For the text-containing cell, return its midpoint in [x, y] coordinate format. 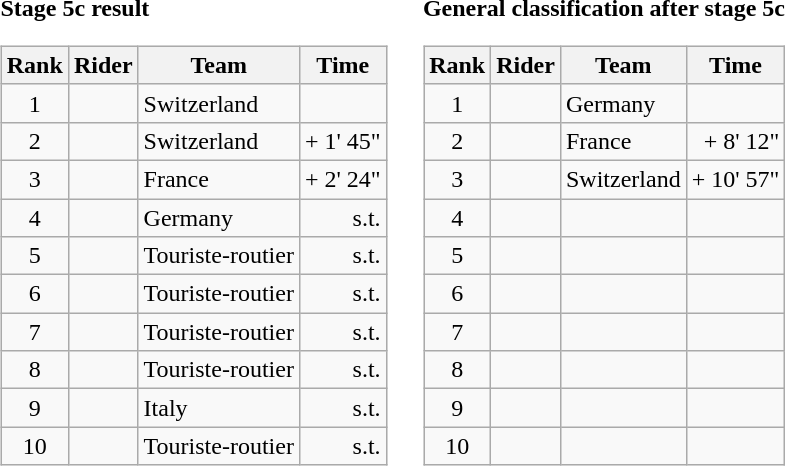
+ 1' 45" [342, 141]
+ 2' 24" [342, 179]
+ 10' 57" [736, 179]
+ 8' 12" [736, 141]
Italy [218, 408]
